Search for the cell housing the specified text and yield its [X, Y] center coordinate. 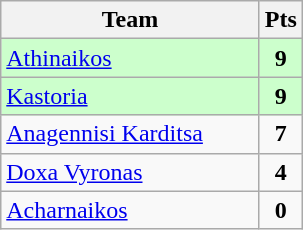
Anagennisi Karditsa [130, 134]
4 [280, 172]
7 [280, 134]
Athinaikos [130, 58]
Doxa Vyronas [130, 172]
Pts [280, 20]
Team [130, 20]
Kastoria [130, 96]
0 [280, 210]
Acharnaikos [130, 210]
